Locate the cell with the specified text and output its (x, y) center coordinate. 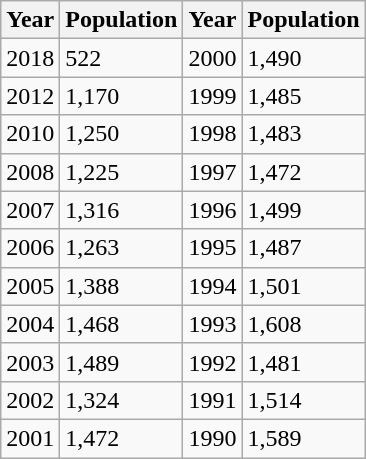
1995 (212, 248)
1,263 (122, 248)
1,499 (304, 210)
1,490 (304, 58)
2004 (30, 324)
1,514 (304, 400)
1,468 (122, 324)
1990 (212, 438)
1,324 (122, 400)
1,589 (304, 438)
2007 (30, 210)
1,608 (304, 324)
1,388 (122, 286)
522 (122, 58)
1,250 (122, 134)
2000 (212, 58)
2003 (30, 362)
1993 (212, 324)
2010 (30, 134)
1,487 (304, 248)
2005 (30, 286)
1996 (212, 210)
1,483 (304, 134)
1998 (212, 134)
2006 (30, 248)
1,316 (122, 210)
1,489 (122, 362)
2002 (30, 400)
1,485 (304, 96)
2012 (30, 96)
1997 (212, 172)
1,170 (122, 96)
2001 (30, 438)
2018 (30, 58)
1992 (212, 362)
1991 (212, 400)
1,225 (122, 172)
1,501 (304, 286)
1999 (212, 96)
1994 (212, 286)
1,481 (304, 362)
2008 (30, 172)
